Identify which cell holds the provided text, then report its (x, y) central coordinate. 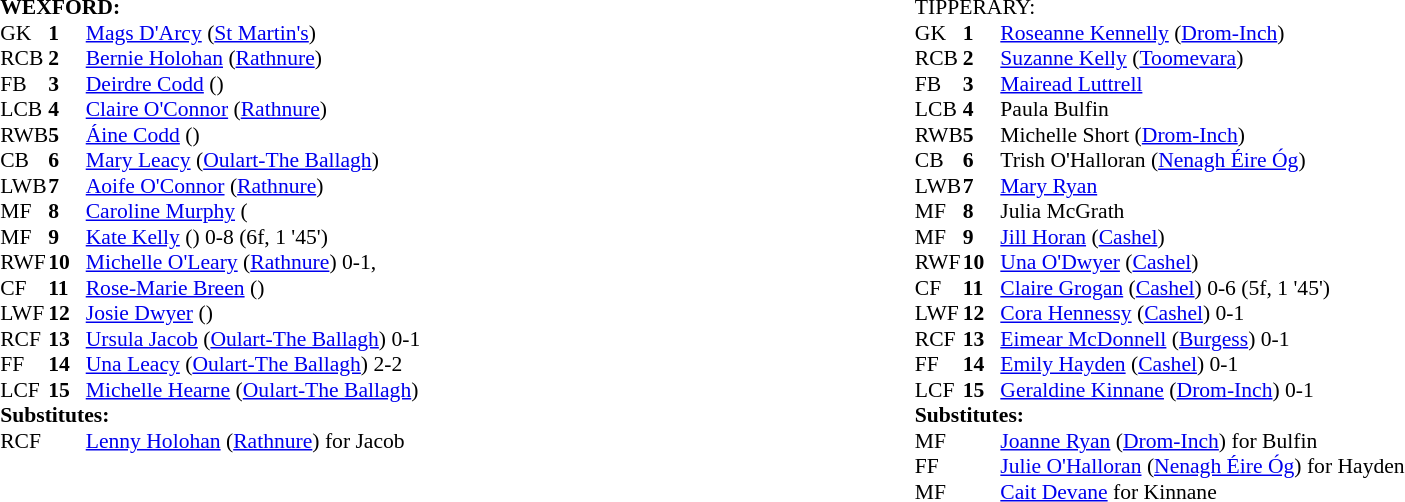
Una Leacy (Oulart-The Ballagh) 2-2 (253, 365)
Emily Hayden (Cashel) 0-1 (1202, 365)
Michelle O'Leary (Rathnure) 0-1, (253, 263)
Trish O'Halloran (Nenagh Éire Óg) (1202, 161)
Caroline Murphy ( (253, 211)
Mary Ryan (1202, 186)
Mary Leacy (Oulart-The Ballagh) (253, 161)
Jill Horan (Cashel) (1202, 237)
Rose-Marie Breen () (253, 288)
Claire Grogan (Cashel) 0-6 (5f, 1 '45') (1202, 288)
Ursula Jacob (Oulart-The Ballagh) 0-1 (253, 339)
Mairead Luttrell (1202, 84)
Josie Dwyer () (253, 313)
Áine Codd () (253, 135)
Deirdre Codd () (253, 84)
Una O'Dwyer (Cashel) (1202, 263)
Julie O'Halloran (Nenagh Éire Óg) for Hayden (1202, 467)
Lenny Holohan (Rathnure) for Jacob (253, 441)
Julia McGrath (1202, 211)
Kate Kelly () 0-8 (6f, 1 '45') (253, 237)
Eimear McDonnell (Burgess) 0-1 (1202, 339)
Geraldine Kinnane (Drom-Inch) 0-1 (1202, 390)
Michelle Hearne (Oulart-The Ballagh) (253, 390)
Cora Hennessy (Cashel) 0-1 (1202, 313)
Joanne Ryan (Drom-Inch) for Bulfin (1202, 441)
Mags D'Arcy (St Martin's) (253, 33)
Paula Bulfin (1202, 109)
Roseanne Kennelly (Drom-Inch) (1202, 33)
Suzanne Kelly (Toomevara) (1202, 59)
Claire O'Connor (Rathnure) (253, 109)
Aoife O'Connor (Rathnure) (253, 186)
Michelle Short (Drom-Inch) (1202, 135)
Bernie Holohan (Rathnure) (253, 59)
